Extract the (X, Y) coordinate from the center of the cell holding the provided text.  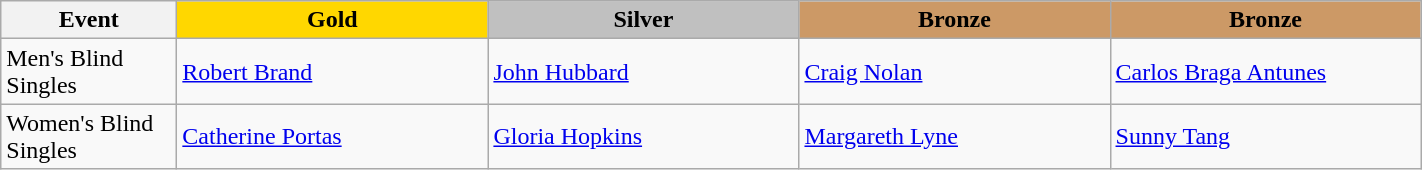
Gloria Hopkins (644, 136)
Craig Nolan (954, 72)
Margareth Lyne (954, 136)
Men's Blind Singles (89, 72)
Gold (332, 20)
Sunny Tang (1266, 136)
Robert Brand (332, 72)
Carlos Braga Antunes (1266, 72)
Event (89, 20)
Women's Blind Singles (89, 136)
John Hubbard (644, 72)
Silver (644, 20)
Catherine Portas (332, 136)
